Search for the cell housing the specified text and yield its (x, y) center coordinate. 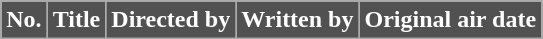
Written by (298, 20)
Directed by (171, 20)
Original air date (450, 20)
Title (76, 20)
No. (24, 20)
